Find where the given text appears and provide that cell's center as [X, Y] coordinate. 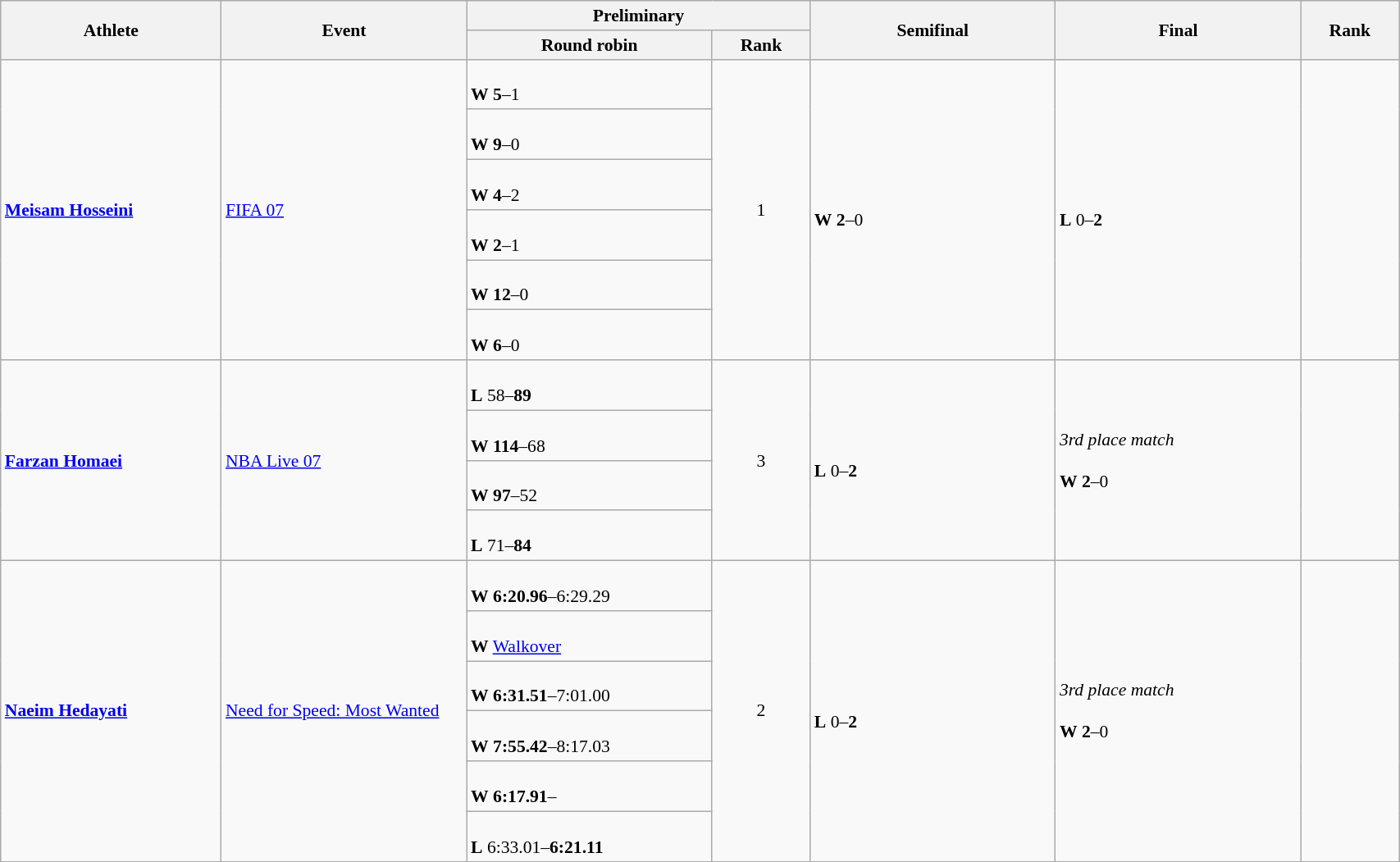
Preliminary [638, 16]
W 6–0 [589, 335]
W 4–2 [589, 185]
W 2–0 [933, 210]
Semifinal [933, 30]
W 7:55.42–8:17.03 [589, 737]
Need for Speed: Most Wanted [344, 712]
L 6:33.01–6:21.11 [589, 837]
Event [344, 30]
Final [1178, 30]
1 [761, 210]
NBA Live 07 [344, 460]
W 6:31.51–7:01.00 [589, 686]
FIFA 07 [344, 210]
Round robin [589, 45]
W 12–0 [589, 285]
Naeim Hedayati [112, 712]
Farzan Homaei [112, 460]
Athlete [112, 30]
W 9–0 [589, 135]
Meisam Hosseini [112, 210]
L 71–84 [589, 536]
2 [761, 712]
W 97–52 [589, 486]
W 6:20.96–6:29.29 [589, 586]
W 114–68 [589, 435]
W 2–1 [589, 235]
3 [761, 460]
L 58–89 [589, 385]
W 6:17.91– [589, 786]
W 5–1 [589, 84]
W Walkover [589, 636]
